Determine the (x, y) coordinate at the center of the cell enclosing the given text.  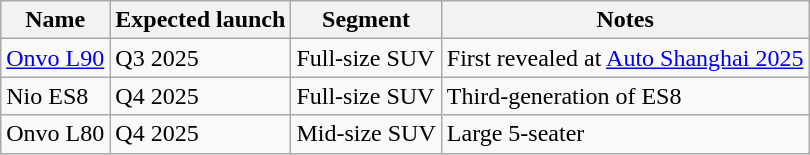
Mid-size SUV (366, 134)
Segment (366, 20)
Nio ES8 (56, 96)
Onvo L90 (56, 58)
First revealed at Auto Shanghai 2025 (625, 58)
Notes (625, 20)
Third-generation of ES8 (625, 96)
Large 5-seater (625, 134)
Expected launch (200, 20)
Name (56, 20)
Q3 2025 (200, 58)
Onvo L80 (56, 134)
